Extract the [x, y] coordinate from the center of the cell holding the provided text.  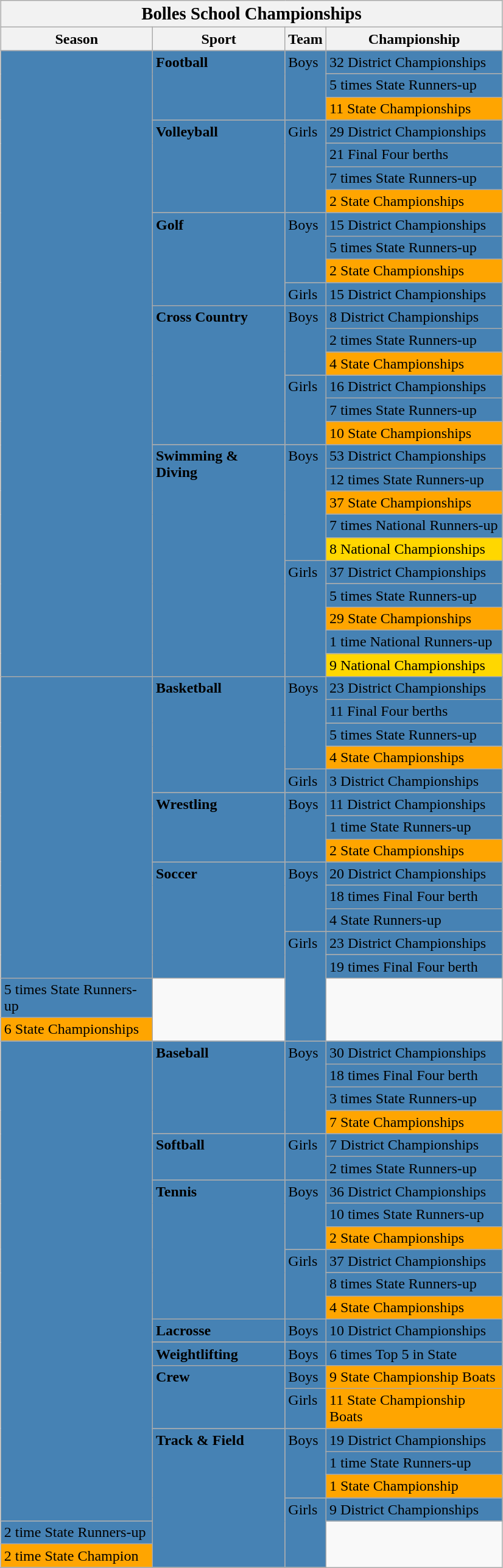
30 District Championships [414, 1052]
4 State Runners-up [414, 920]
3 times State Runners-up [414, 1099]
Baseball [218, 1087]
12 times State Runners-up [414, 479]
Swimming & Diving [218, 560]
Football [218, 85]
11 Final Four berths [414, 712]
Track & Field [218, 1497]
7 State Championships [414, 1122]
11 State Championship Boats [414, 1408]
53 District Championships [414, 456]
2 time State Runners-up [77, 1533]
Volleyball [218, 166]
1 time National Runners-up [414, 641]
1 State Championship [414, 1486]
10 times State Runners-up [414, 1215]
21 Final Four berths [414, 155]
Weightlifting [218, 1354]
7 District Championships [414, 1145]
Golf [218, 259]
32 District Championships [414, 62]
Season [77, 39]
7 times National Runners-up [414, 526]
29 State Championships [414, 618]
Bolles School Championships [251, 14]
2 time State Champion [77, 1556]
19 District Championships [414, 1439]
29 District Championships [414, 132]
Team [306, 39]
9 District Championships [414, 1510]
9 National Championships [414, 665]
Wrestling [218, 827]
10 District Championships [414, 1330]
Lacrosse [218, 1330]
8 District Championships [414, 317]
36 District Championships [414, 1192]
Basketball [218, 735]
6 times Top 5 in State [414, 1354]
8 National Championships [414, 549]
19 times Final Four berth [414, 966]
Crew [218, 1396]
11 District Championships [414, 804]
3 District Championships [414, 781]
10 State Championships [414, 433]
Soccer [218, 920]
Sport [218, 39]
Softball [218, 1157]
37 State Championships [414, 503]
20 District Championships [414, 874]
Cross Country [218, 375]
16 District Championships [414, 387]
11 State Championships [414, 108]
8 times State Runners-up [414, 1284]
Tennis [218, 1249]
6 State Championships [77, 1029]
Championship [414, 39]
9 State Championship Boats [414, 1377]
